Capture the cell that displays the provided text and extract its (x, y) central coordinate. 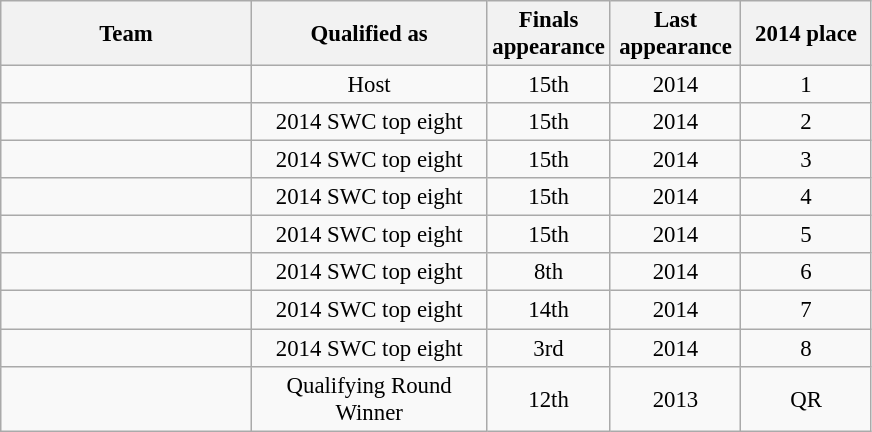
3rd (548, 348)
12th (548, 398)
Team (126, 34)
8th (548, 273)
QR (806, 398)
14th (548, 310)
1 (806, 85)
2013 (676, 398)
Qualifying Round Winner (369, 398)
Finals appearance (548, 34)
Host (369, 85)
Qualified as (369, 34)
4 (806, 197)
5 (806, 235)
8 (806, 348)
3 (806, 160)
Last appearance (676, 34)
7 (806, 310)
6 (806, 273)
2014 place (806, 34)
2 (806, 122)
